Output the (X, Y) coordinate of the center of the cell containing the given text.  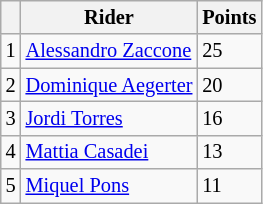
4 (11, 152)
Points (229, 17)
13 (229, 152)
Alessandro Zaccone (110, 51)
Dominique Aegerter (110, 85)
Mattia Casadei (110, 152)
5 (11, 186)
16 (229, 118)
1 (11, 51)
Jordi Torres (110, 118)
Miquel Pons (110, 186)
Rider (110, 17)
2 (11, 85)
3 (11, 118)
25 (229, 51)
20 (229, 85)
11 (229, 186)
